Provide the (x, y) coordinate of the cell's center where the given text is located.  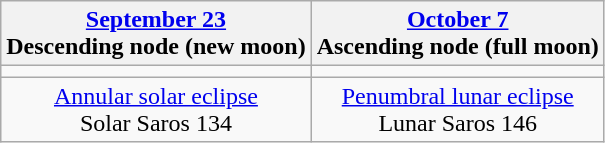
Penumbral lunar eclipseLunar Saros 146 (458, 110)
Annular solar eclipseSolar Saros 134 (156, 110)
September 23Descending node (new moon) (156, 34)
October 7Ascending node (full moon) (458, 34)
